Output the [x, y] coordinate of the center of the cell containing the given text.  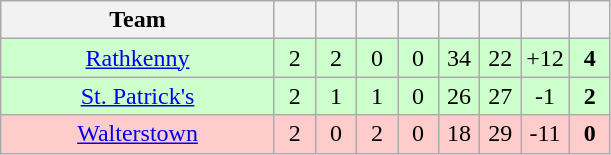
+12 [546, 58]
Team [138, 20]
Rathkenny [138, 58]
26 [460, 96]
27 [500, 96]
-11 [546, 134]
Walterstown [138, 134]
4 [590, 58]
29 [500, 134]
22 [500, 58]
St. Patrick's [138, 96]
-1 [546, 96]
18 [460, 134]
34 [460, 58]
